Search for the cell housing the specified text and yield its [x, y] center coordinate. 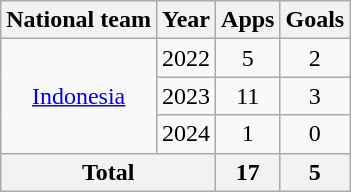
Total [108, 172]
1 [248, 134]
Apps [248, 20]
Goals [315, 20]
National team [79, 20]
11 [248, 96]
2 [315, 58]
17 [248, 172]
2022 [186, 58]
3 [315, 96]
0 [315, 134]
2023 [186, 96]
Indonesia [79, 96]
Year [186, 20]
2024 [186, 134]
